Determine the [X, Y] coordinate at the center of the cell enclosing the given text.  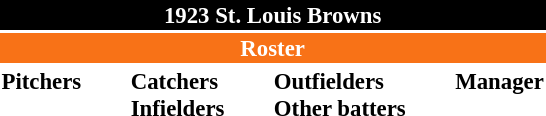
Roster [272, 48]
1923 St. Louis Browns [272, 15]
